Extract the (x, y) coordinate from the center of the cell holding the provided text.  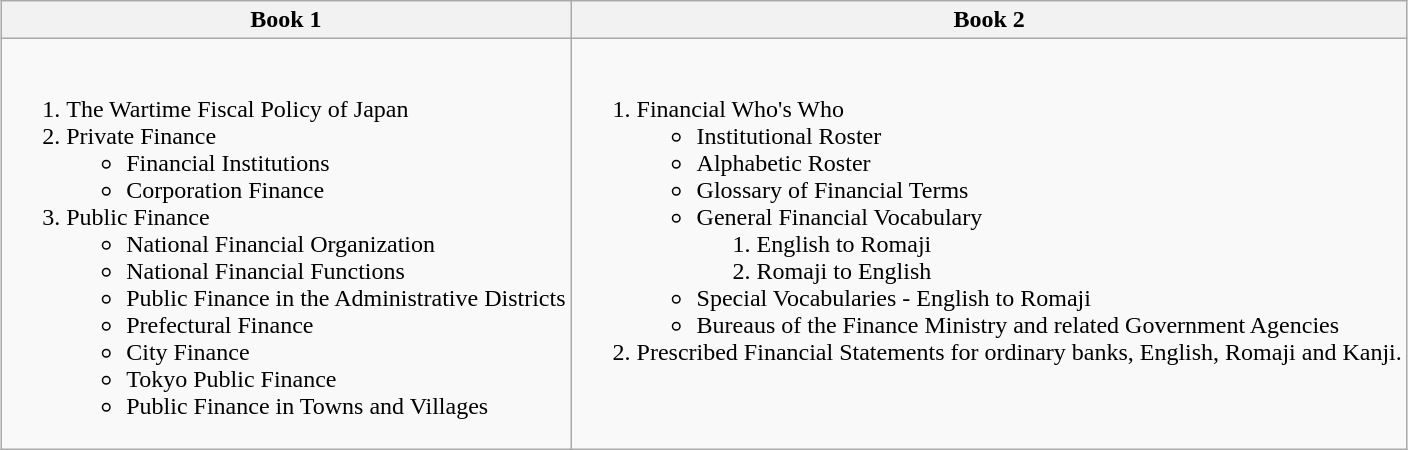
Book 1 (286, 20)
Book 2 (989, 20)
